Identify which cell holds the provided text, then report its (x, y) central coordinate. 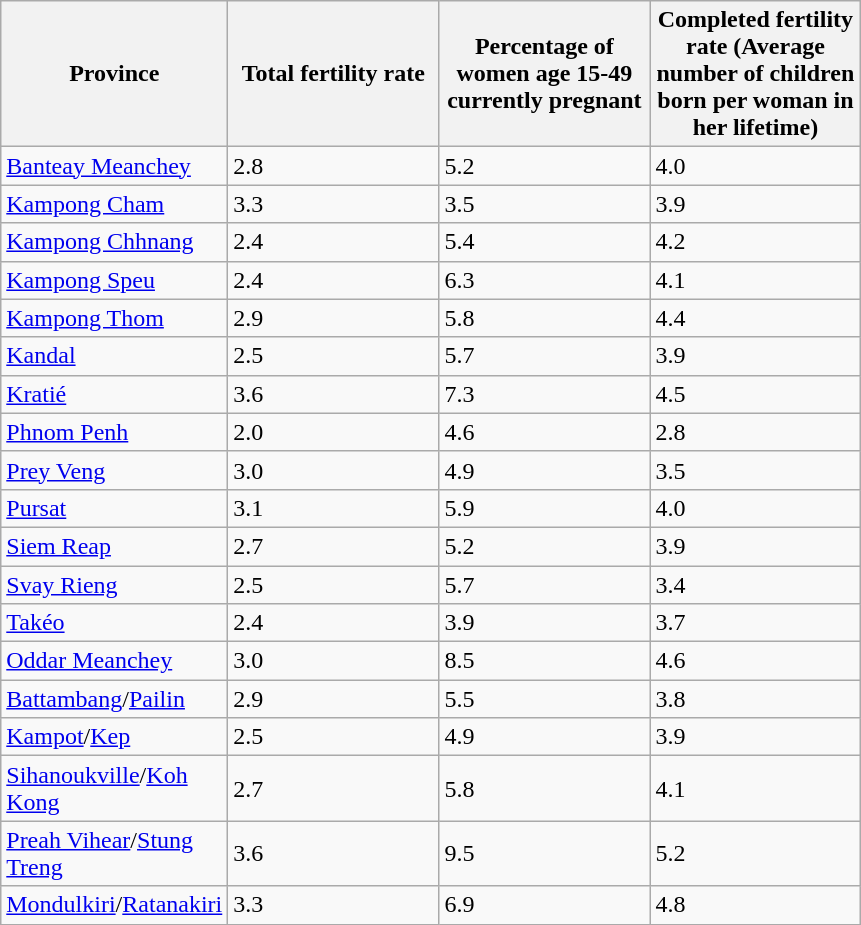
9.5 (544, 854)
2.0 (334, 432)
8.5 (544, 661)
Total fertility rate (334, 74)
Mondulkiri/Ratanakiri (114, 905)
Phnom Penh (114, 432)
Oddar Meanchey (114, 661)
Kampong Speu (114, 280)
4.8 (756, 905)
Preah Vihear/Stung Treng (114, 854)
3.1 (334, 508)
4.2 (756, 242)
Province (114, 74)
4.5 (756, 394)
6.9 (544, 905)
Takéo (114, 623)
Kampong Cham (114, 204)
6.3 (544, 280)
Svay Rieng (114, 585)
Kandal (114, 356)
Prey Veng (114, 470)
5.4 (544, 242)
Kampong Thom (114, 318)
4.4 (756, 318)
7.3 (544, 394)
Sihanoukville/Koh Kong (114, 788)
Battambang/Pailin (114, 699)
Percentage of women age 15-49 currently pregnant (544, 74)
5.5 (544, 699)
Kampot/Kep (114, 737)
3.4 (756, 585)
Completed fertility rate (Average number of children born per woman in her lifetime) (756, 74)
Siem Reap (114, 546)
Banteay Meanchey (114, 166)
3.8 (756, 699)
Pursat (114, 508)
Kratié (114, 394)
Kampong Chhnang (114, 242)
5.9 (544, 508)
3.7 (756, 623)
